Output the [X, Y] coordinate of the center of the cell containing the given text.  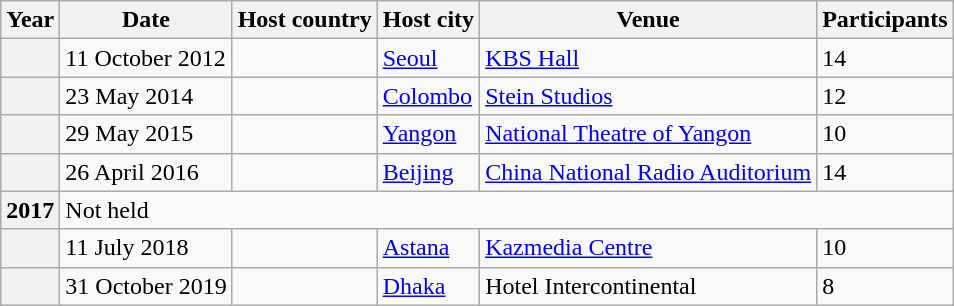
Kazmedia Centre [648, 248]
Venue [648, 20]
Host city [428, 20]
23 May 2014 [146, 96]
31 October 2019 [146, 286]
Hotel Intercontinental [648, 286]
Yangon [428, 134]
12 [885, 96]
National Theatre of Yangon [648, 134]
Beijing [428, 172]
Dhaka [428, 286]
11 October 2012 [146, 58]
Stein Studios [648, 96]
29 May 2015 [146, 134]
26 April 2016 [146, 172]
Year [30, 20]
Participants [885, 20]
2017 [30, 210]
8 [885, 286]
Date [146, 20]
Seoul [428, 58]
KBS Hall [648, 58]
China National Radio Auditorium [648, 172]
Astana [428, 248]
Not held [506, 210]
Host country [304, 20]
11 July 2018 [146, 248]
Colombo [428, 96]
